Pinpoint the cell where the given text exists, returning its (X, Y) midpoint coordinate. 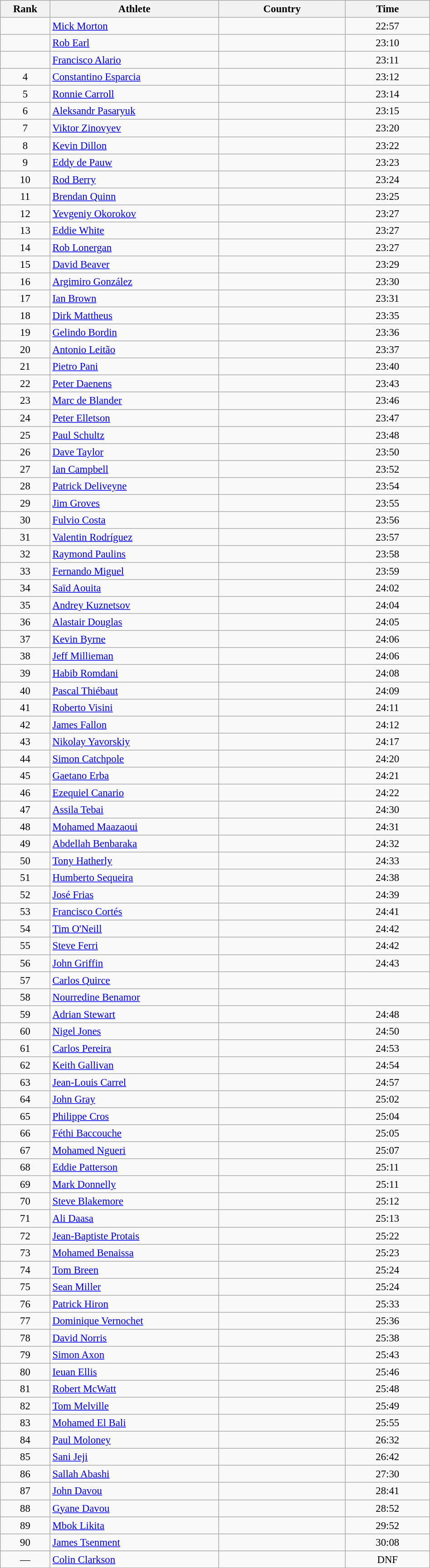
23:11 (387, 60)
23:24 (387, 179)
Gaetano Erba (134, 776)
25:55 (387, 1423)
Abdellah Benbaraka (134, 844)
Eddie White (134, 231)
45 (25, 776)
25:07 (387, 1151)
Paul Schultz (134, 435)
30:08 (387, 1542)
25:38 (387, 1338)
Tom Melville (134, 1406)
28 (25, 486)
28:41 (387, 1491)
61 (25, 1048)
33 (25, 571)
87 (25, 1491)
Dominique Vernochet (134, 1321)
Ian Brown (134, 299)
24:09 (387, 691)
58 (25, 997)
24:39 (387, 895)
25:43 (387, 1355)
35 (25, 605)
40 (25, 691)
37 (25, 639)
25:33 (387, 1304)
Eddie Patterson (134, 1167)
75 (25, 1287)
31 (25, 537)
Valentin Rodríguez (134, 537)
25:23 (387, 1253)
23:10 (387, 43)
Time (387, 9)
Peter Daenens (134, 384)
25:04 (387, 1117)
David Norris (134, 1338)
Gelindo Bordin (134, 333)
72 (25, 1236)
36 (25, 622)
Eddy de Pauw (134, 162)
Humberto Sequeira (134, 878)
23:54 (387, 486)
90 (25, 1542)
24:17 (387, 741)
23:35 (387, 316)
23:47 (387, 418)
Rank (25, 9)
17 (25, 299)
Aleksandr Pasaryuk (134, 111)
32 (25, 554)
65 (25, 1117)
76 (25, 1304)
24:05 (387, 622)
44 (25, 759)
22:57 (387, 26)
23:57 (387, 537)
28:52 (387, 1508)
23:46 (387, 401)
Antonio Leitão (134, 350)
Viktor Zinovyev (134, 128)
Simon Axon (134, 1355)
Marc de Blander (134, 401)
13 (25, 231)
23:25 (387, 196)
Tony Hatherly (134, 861)
Sani Jeji (134, 1457)
Tom Breen (134, 1270)
59 (25, 1014)
25:22 (387, 1236)
73 (25, 1253)
Constantino Esparcia (134, 77)
23:14 (387, 94)
26:32 (387, 1440)
Keith Gallivan (134, 1065)
24:20 (387, 759)
Assila Tebai (134, 810)
14 (25, 247)
24 (25, 418)
20 (25, 350)
Jean-Louis Carrel (134, 1082)
30 (25, 520)
23:43 (387, 384)
Colin Clarkson (134, 1559)
Pietro Pani (134, 367)
Brendan Quinn (134, 196)
24:31 (387, 827)
25:12 (387, 1201)
Jeff Millieman (134, 657)
8 (25, 145)
29:52 (387, 1525)
Nigel Jones (134, 1031)
6 (25, 111)
Tim O'Neill (134, 929)
23:23 (387, 162)
23:37 (387, 350)
Carlos Pereira (134, 1048)
83 (25, 1423)
Fulvio Costa (134, 520)
24:50 (387, 1031)
Robert McWatt (134, 1389)
85 (25, 1457)
Patrick Deliveyne (134, 486)
Féthi Baccouche (134, 1133)
James Tsenment (134, 1542)
24:11 (387, 707)
26 (25, 452)
69 (25, 1185)
Ezequiel Canario (134, 793)
Patrick Hiron (134, 1304)
Fernando Miguel (134, 571)
Ieuan Ellis (134, 1372)
23:22 (387, 145)
Steve Ferri (134, 946)
18 (25, 316)
12 (25, 213)
Roberto Visini (134, 707)
15 (25, 265)
38 (25, 657)
54 (25, 929)
26:42 (387, 1457)
67 (25, 1151)
57 (25, 980)
José Frias (134, 895)
23:52 (387, 469)
23:40 (387, 367)
Pascal Thiébaut (134, 691)
Gyane Davou (134, 1508)
23:30 (387, 281)
24:21 (387, 776)
77 (25, 1321)
23:20 (387, 128)
16 (25, 281)
Steve Blakemore (134, 1201)
48 (25, 827)
Alastair Douglas (134, 622)
Ali Daasa (134, 1219)
25:02 (387, 1099)
24:48 (387, 1014)
24:43 (387, 963)
50 (25, 861)
46 (25, 793)
Argimiro González (134, 281)
27 (25, 469)
23:58 (387, 554)
24:04 (387, 605)
Jean-Baptiste Protais (134, 1236)
25:13 (387, 1219)
25:49 (387, 1406)
24:12 (387, 725)
24:54 (387, 1065)
24:57 (387, 1082)
7 (25, 128)
68 (25, 1167)
74 (25, 1270)
53 (25, 912)
19 (25, 333)
24:30 (387, 810)
24:08 (387, 673)
71 (25, 1219)
John Davou (134, 1491)
Ian Campbell (134, 469)
Dave Taylor (134, 452)
25:46 (387, 1372)
Carlos Quirce (134, 980)
Peter Elletson (134, 418)
David Beaver (134, 265)
24:32 (387, 844)
42 (25, 725)
Dirk Mattheus (134, 316)
Mohamed Benaissa (134, 1253)
Habib Romdani (134, 673)
82 (25, 1406)
24:41 (387, 912)
Jim Groves (134, 503)
Country (282, 9)
Athlete (134, 9)
81 (25, 1389)
39 (25, 673)
Mohamed Ngueri (134, 1151)
Kevin Dillon (134, 145)
Nourredine Benamor (134, 997)
22 (25, 384)
79 (25, 1355)
24:38 (387, 878)
23:50 (387, 452)
Raymond Paulins (134, 554)
23:31 (387, 299)
Rob Earl (134, 43)
70 (25, 1201)
4 (25, 77)
80 (25, 1372)
56 (25, 963)
63 (25, 1082)
24:22 (387, 793)
Rod Berry (134, 179)
25:48 (387, 1389)
Francisco Cortés (134, 912)
John Griffin (134, 963)
23:59 (387, 571)
9 (25, 162)
Sallah Abashi (134, 1474)
11 (25, 196)
Mbok Likita (134, 1525)
29 (25, 503)
51 (25, 878)
49 (25, 844)
Nikolay Yavorskiy (134, 741)
Philippe Cros (134, 1117)
Andrey Kuznetsov (134, 605)
Yevgeniy Okorokov (134, 213)
78 (25, 1338)
Saïd Aouita (134, 588)
47 (25, 810)
24:02 (387, 588)
34 (25, 588)
Simon Catchpole (134, 759)
64 (25, 1099)
23:36 (387, 333)
21 (25, 367)
23:29 (387, 265)
Paul Moloney (134, 1440)
89 (25, 1525)
62 (25, 1065)
10 (25, 179)
84 (25, 1440)
60 (25, 1031)
23:56 (387, 520)
John Gray (134, 1099)
25:36 (387, 1321)
23:12 (387, 77)
88 (25, 1508)
23 (25, 401)
27:30 (387, 1474)
25 (25, 435)
66 (25, 1133)
James Fallon (134, 725)
Ronnie Carroll (134, 94)
23:55 (387, 503)
Mick Morton (134, 26)
Francisco Alario (134, 60)
Mohamed El Bali (134, 1423)
24:33 (387, 861)
Adrian Stewart (134, 1014)
Mark Donnelly (134, 1185)
23:48 (387, 435)
43 (25, 741)
25:05 (387, 1133)
86 (25, 1474)
Kevin Byrne (134, 639)
5 (25, 94)
41 (25, 707)
DNF (387, 1559)
55 (25, 946)
Rob Lonergan (134, 247)
— (25, 1559)
52 (25, 895)
24:53 (387, 1048)
23:15 (387, 111)
Sean Miller (134, 1287)
Mohamed Maazaoui (134, 827)
